Find where the given text appears and provide that cell's center as [x, y] coordinate. 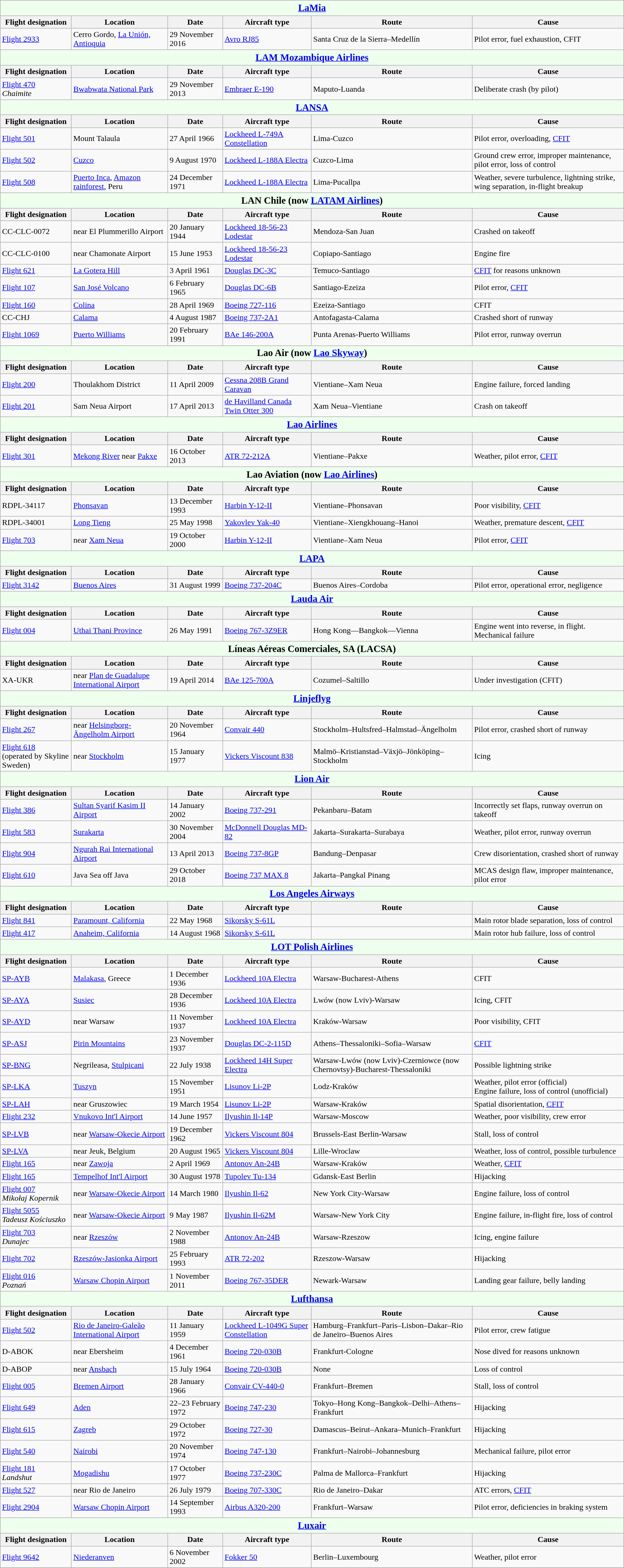
Engine went into reverse, in flight. Mechanical failure [548, 630]
Stockholm–Hultsfred–Halmstad–Ängelholm [392, 730]
14 August 1968 [195, 933]
Mount Talaula [119, 139]
SP-BNG [36, 1065]
BAe 125-700A [267, 680]
6 February 1965 [195, 287]
27 April 1966 [195, 139]
9 May 1987 [195, 1215]
Douglas DC-2-115D [267, 1043]
SP-LAH [36, 1104]
Flight 232 [36, 1117]
2 April 1969 [195, 1164]
Flight 583 [36, 832]
14 September 1993 [195, 1507]
29 October 1972 [195, 1429]
Mogadishu [119, 1473]
LAPA [312, 558]
Flight 2904 [36, 1507]
Ilyushin Il-14P [267, 1117]
Ground crew error, improper maintenance, pilot error, loss of control [548, 160]
Crew disorientation, crashed short of runway [548, 853]
Pekanbaru–Batam [392, 810]
Weather, pilot error, runway overrun [548, 832]
Frankfurt-Cologne [392, 1351]
Tuszyn [119, 1087]
Icing, CFIT [548, 1000]
Warsaw-New York City [392, 1215]
9 August 1970 [195, 160]
19 April 2014 [195, 680]
13 April 2013 [195, 853]
SP-LVB [36, 1134]
Aden [119, 1408]
30 August 1978 [195, 1176]
22 May 1968 [195, 920]
17 October 1977 [195, 1473]
Frankfurt–Bremen [392, 1386]
Flight 007Mikołaj Kopernik [36, 1193]
Boeing 737-8GP [267, 853]
Luxair [312, 1526]
Flight 540 [36, 1451]
Flight 9642 [36, 1557]
Mekong River near Pakxe [119, 456]
CFIT for reasons unknown [548, 270]
Java Sea off Java [119, 875]
25 February 1993 [195, 1259]
Icing [548, 756]
Jakarta–Surakarta–Surabaya [392, 832]
Weather, pilot error, CFIT [548, 456]
LOT Polish Airlines [312, 947]
Tempelhof Int'l Airport [119, 1176]
RDPL-34001 [36, 523]
Vientiane–Phonsavan [392, 505]
19 October 2000 [195, 540]
near Warsaw [119, 1021]
Berlin–Luxembourg [392, 1557]
Airbus A320-200 [267, 1507]
Bandung–Denpasar [392, 853]
Lion Air [312, 779]
SP-LVA [36, 1151]
Antofagasta-Calama [392, 318]
Weather, severe turbulence, lightning strike, wing separation, in-flight breakup [548, 182]
near Rzeszów [119, 1237]
24 December 1971 [195, 182]
Deliberate crash (by pilot) [548, 89]
Lao Airlines [312, 425]
Cessna 208B Grand Caravan [267, 385]
Vientiane–Pakxe [392, 456]
Flight 702 [36, 1259]
Boeing 727-116 [267, 305]
Douglas DC-3C [267, 270]
Flight 508 [36, 182]
D-ABOP [36, 1369]
near Gruszowiec [119, 1104]
Flight 417 [36, 933]
Landing gear failure, belly landing [548, 1280]
Flight 267 [36, 730]
Spatial disorientation, CFIT [548, 1104]
29 October 2018 [195, 875]
Boeing 747-130 [267, 1451]
Sam Neua Airport [119, 406]
Thoulakhom District [119, 385]
Flight 470Chaimite [36, 89]
Vientiane–Xiengkhouang–Hanoi [392, 523]
Rzeszów-Jasionka Airport [119, 1259]
CC-CLC-0100 [36, 253]
Rio de Janeiro-Galeão International Airport [119, 1330]
1 December 1936 [195, 978]
4 December 1961 [195, 1351]
La Gotera Hill [119, 270]
Athens–Thessaloniki–Sofia–Warsaw [392, 1043]
MCAS design flaw, improper maintenance, pilot error [548, 875]
14 June 1957 [195, 1117]
Pilot error, deficiencies in braking system [548, 1507]
Phonsavan [119, 505]
Surakarta [119, 832]
Cerro Gordo, La Unión, Antioquia [119, 39]
Palma de Mallorca–Frankfurt [392, 1473]
Lodz-Kraków [392, 1087]
19 December 1962 [195, 1134]
near Jeuk, Belgium [119, 1151]
Lockheed L-749A Constellation [267, 139]
near Helsingborg-Ängelholm Airport [119, 730]
Jakarta–Pangkal Pinang [392, 875]
Negrileasa, Stulpicani [119, 1065]
11 November 1937 [195, 1021]
Flight 005 [36, 1386]
3 April 1961 [195, 270]
Kraków-Warsaw [392, 1021]
Los Angeles Airways [312, 894]
Temuco-Santiago [392, 270]
Boeing 737 MAX 8 [267, 875]
Boeing 747-230 [267, 1408]
Rzeszow-Warsaw [392, 1259]
Flight 160 [36, 305]
15 November 1951 [195, 1087]
Xam Neua–Vientiane [392, 406]
Mendoza-San Juan [392, 231]
20 February 1991 [195, 335]
Incorrectly set flaps, runway overrun on takeoff [548, 810]
Flight 703 [36, 540]
20 November 1974 [195, 1451]
Anaheim, California [119, 933]
Weather, loss of control, possible turbulence [548, 1151]
Weather, premature descent, CFIT [548, 523]
Flight 181Landshut [36, 1473]
Main rotor hub failure, loss of control [548, 933]
Malakasa, Greece [119, 978]
28 December 1936 [195, 1000]
Pilot error, runway overrun [548, 335]
LAM Mozambique Airlines [312, 58]
14 January 2002 [195, 810]
Pilot error, crashed short of runway [548, 730]
LaMia [312, 8]
Linjeflyg [312, 699]
Flight 618(operated by Skyline Sweden) [36, 756]
Warsaw-Rzeszow [392, 1237]
11 January 1959 [195, 1330]
Bwabwata National Park [119, 89]
19 March 1954 [195, 1104]
Boeing 737-204C [267, 585]
Flight 301 [36, 456]
near Stockholm [119, 756]
near Plan de Guadalupe International Airport [119, 680]
Cuzco-Lima [392, 160]
Pilot error, fuel exhaustion, CFIT [548, 39]
Flight 501 [36, 139]
Uthai Thani Province [119, 630]
23 November 1937 [195, 1043]
SP-LKA [36, 1087]
Under investigation (CFIT) [548, 680]
Boeing 737-2A1 [267, 318]
Boeing 737-291 [267, 810]
Lufthansa [312, 1299]
Sultan Syarif Kasim II Airport [119, 810]
Convair 440 [267, 730]
Lao Aviation (now Lao Airlines) [312, 474]
Flight 527 [36, 1490]
Lao Air (now Lao Skyway) [312, 353]
near Chamonate Airport [119, 253]
Nose dived for reasons unknown [548, 1351]
Fokker 50 [267, 1557]
28 January 1966 [195, 1386]
Flight 615 [36, 1429]
Flight 5055Tadeusz Kościuszko [36, 1215]
Ilyushin Il-62 [267, 1193]
Weather, poor visibility, crew error [548, 1117]
Lwów (now Lviv)-Warsaw [392, 1000]
14 March 1980 [195, 1193]
Ngurah Rai International Airport [119, 853]
Calama [119, 318]
Loss of control [548, 1369]
ATR 72-212A [267, 456]
Flight 200 [36, 385]
Buenos Aires–Cordoba [392, 585]
15 January 1977 [195, 756]
Flight 649 [36, 1408]
31 August 1999 [195, 585]
near Ansbach [119, 1369]
Flight 841 [36, 920]
San José Volcano [119, 287]
McDonnell Douglas MD-82 [267, 832]
Lille-Wroclaw [392, 1151]
Vickers Viscount 838 [267, 756]
15 July 1964 [195, 1369]
Lima-Cuzco [392, 139]
LANSA [312, 107]
SP-AYA [36, 1000]
SP-ASJ [36, 1043]
Embraer E-190 [267, 89]
New York City-Warsaw [392, 1193]
Warsaw-Lwów (now Lviv)-Czerniowce (now Chernovtsy)-Bucharest-Thessaloniki [392, 1065]
Líneas Aéreas Comerciales, SA (LACSA) [312, 649]
Avro RJ85 [267, 39]
Lockheed L-1049G Super Constellation [267, 1330]
None [392, 1369]
Zagreb [119, 1429]
Tupolev Tu-134 [267, 1176]
Lauda Air [312, 599]
Niederanven [119, 1557]
CC-CHJ [36, 318]
13 December 1993 [195, 505]
26 July 1979 [195, 1490]
Engine failure, loss of control [548, 1193]
Boeing 737-230C [267, 1473]
Hamburg–Frankfurt–Paris–Lisbon–Dakar–Rio de Janeiro–Buenos Aires [392, 1330]
de Havilland Canada Twin Otter 300 [267, 406]
Weather, CFIT [548, 1164]
Lockheed 14H Super Electra [267, 1065]
Possible lightning strike [548, 1065]
Santiago-Ezeiza [392, 287]
Flight 201 [36, 406]
4 August 1987 [195, 318]
6 November 2002 [195, 1557]
Boeing 767-3Z9ER [267, 630]
Bremen Airport [119, 1386]
Engine failure, in-flight fire, loss of control [548, 1215]
Boeing 707-330C [267, 1490]
Frankfurt–Warsaw [392, 1507]
Cozumel–Saltillo [392, 680]
Flight 610 [36, 875]
Convair CV-440-0 [267, 1386]
30 November 2004 [195, 832]
Ilyushin Il-62M [267, 1215]
ATC errors, CFIT [548, 1490]
Punta Arenas-Puerto Williams [392, 335]
25 May 1998 [195, 523]
22–23 February 1972 [195, 1408]
Gdansk-East Berlin [392, 1176]
Flight 703Dunajec [36, 1237]
22 July 1938 [195, 1065]
Hong Kong—Bangkok—Vienna [392, 630]
near Ebersheim [119, 1351]
Long Tieng [119, 523]
Puerto Inca, Amazon rainforest, Peru [119, 182]
Santa Cruz de la Sierra–Medellín [392, 39]
BAe 146-200A [267, 335]
Malmö–Kristianstad–Växjö–Jönköping–Stockholm [392, 756]
Douglas DC-6B [267, 287]
Flight 1069 [36, 335]
Warsaw-Bucharest-Athens [392, 978]
Ezeiza-Santiago [392, 305]
ATR 72-202 [267, 1259]
Susiec [119, 1000]
28 April 1969 [195, 305]
Boeing 767-35DER [267, 1280]
Pirin Mountains [119, 1043]
Damascus–Beirut–Ankara–Munich–Frankfurt [392, 1429]
17 April 2013 [195, 406]
Boeing 727-30 [267, 1429]
Engine fire [548, 253]
Brussels-East Berlin-Warsaw [392, 1134]
Buenos Aires [119, 585]
RDPL-34117 [36, 505]
Frankfurt–Nairobi–Johannesburg [392, 1451]
Lima-Pucallpa [392, 182]
20 August 1965 [195, 1151]
D-ABOK [36, 1351]
Flight 016Poznań [36, 1280]
Flight 621 [36, 270]
near Xam Neua [119, 540]
Weather, pilot error [548, 1557]
Yakovlev Yak-40 [267, 523]
Tokyo–Hong Kong–Bangkok–Delhi–Athens–Frankfurt [392, 1408]
LAN Chile (now LATAM Airlines) [312, 200]
Icing, engine failure [548, 1237]
Crashed short of runway [548, 318]
Puerto Williams [119, 335]
Engine failure, forced landing [548, 385]
SP-AYB [36, 978]
16 October 2013 [195, 456]
near Zawoja [119, 1164]
Flight 904 [36, 853]
Paramount, California [119, 920]
XA-UKR [36, 680]
2 November 1988 [195, 1237]
Pilot error, crew fatigue [548, 1330]
Copiapo-Santiago [392, 253]
Flight 107 [36, 287]
20 November 1964 [195, 730]
20 January 1944 [195, 231]
Rio de Janeiro–Dakar [392, 1490]
Cuzco [119, 160]
Pilot error, overloading, CFIT [548, 139]
29 November 2016 [195, 39]
1 November 2011 [195, 1280]
Pilot error, operational error, negligence [548, 585]
Weather, pilot error (official)Engine failure, loss of control (unofficial) [548, 1087]
Flight 2933 [36, 39]
Crashed on takeoff [548, 231]
Newark-Warsaw [392, 1280]
SP-AYD [36, 1021]
near Rio de Janeiro [119, 1490]
11 April 2009 [195, 385]
29 November 2013 [195, 89]
26 May 1991 [195, 630]
Nairobi [119, 1451]
Crash on takeoff [548, 406]
Main rotor blade separation, loss of control [548, 920]
Vnukovo Int'l Airport [119, 1117]
Mechanical failure, pilot error [548, 1451]
Colina [119, 305]
Maputo-Luanda [392, 89]
Flight 3142 [36, 585]
Flight 386 [36, 810]
15 June 1953 [195, 253]
Warsaw-Moscow [392, 1117]
Flight 004 [36, 630]
near El Plummerillo Airport [119, 231]
CC-CLC-0072 [36, 231]
